Capture the cell that displays the provided text and extract its (x, y) central coordinate. 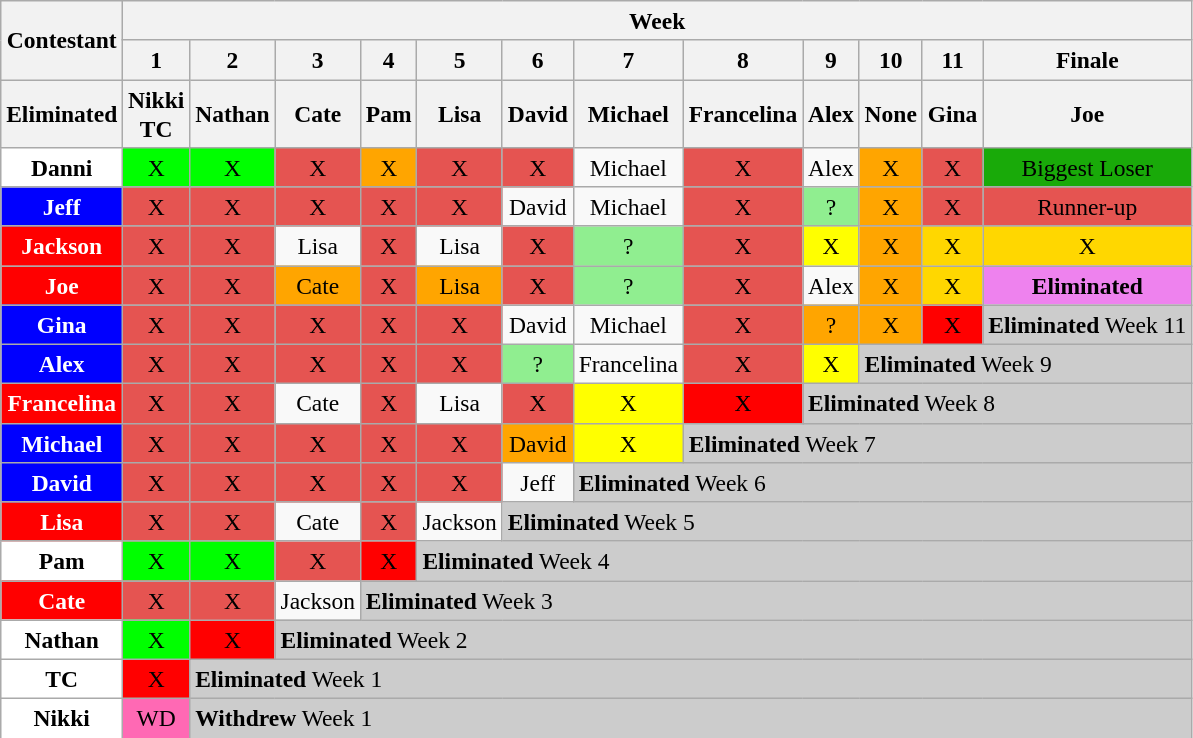
Eliminated Week 6 (882, 482)
2 (232, 60)
Withdrew Week 1 (691, 718)
10 (890, 60)
WD (156, 718)
1 (156, 60)
Eliminated Week 8 (998, 402)
3 (318, 60)
4 (388, 60)
Danni (62, 166)
Eliminated Week 3 (776, 600)
Eliminated Week 5 (846, 520)
TC (62, 678)
None (890, 113)
11 (952, 60)
Eliminated Week 4 (804, 560)
8 (742, 60)
Finale (1088, 60)
Eliminated Week 1 (691, 678)
5 (460, 60)
Eliminated Week 7 (937, 442)
Eliminated Week 2 (734, 640)
6 (538, 60)
Nikki TC (156, 113)
Contestant (62, 40)
7 (628, 60)
Eliminated Week 9 (1025, 364)
9 (832, 60)
Runner-up (1088, 206)
Biggest Loser (1088, 166)
Nikki (62, 718)
Week (658, 20)
Eliminated Week 11 (1088, 324)
